From the cell containing the given text, extract its center point as (X, Y) coordinate. 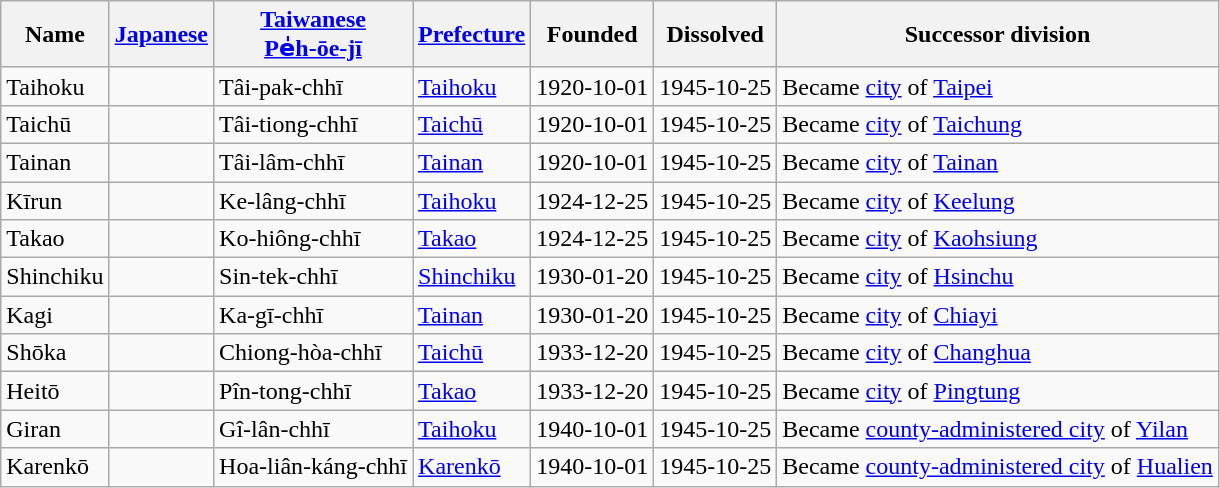
Tâi-lâm-chhī (314, 162)
Ke-lâng-chhī (314, 201)
Became county-administered city of Hualien (998, 467)
Giran (55, 429)
Successor division (998, 34)
Became city of Pingtung (998, 391)
Ko-hiông-chhī (314, 239)
Gî-lân-chhī (314, 429)
Heitō (55, 391)
Pîn-tong-chhī (314, 391)
Hoa-liân-káng-chhī (314, 467)
Kīrun (55, 201)
Prefecture (472, 34)
Tâi-tiong-chhī (314, 124)
Founded (592, 34)
Became city of Tainan (998, 162)
Shōka (55, 353)
Name (55, 34)
Dissolved (716, 34)
Became city of Chiayi (998, 315)
Became city of Keelung (998, 201)
Chiong-hòa-chhī (314, 353)
Kagi (55, 315)
Became county-administered city of Yilan (998, 429)
Became city of Changhua (998, 353)
Tâi-pak-chhī (314, 86)
Ka-gī-chhī (314, 315)
Japanese (161, 34)
Became city of Taipei (998, 86)
Sin-tek-chhī (314, 277)
Became city of Taichung (998, 124)
Became city of Hsinchu (998, 277)
Became city of Kaohsiung (998, 239)
TaiwanesePe̍h-ōe-jī (314, 34)
